Locate the cell with the specified text and output its (x, y) center coordinate. 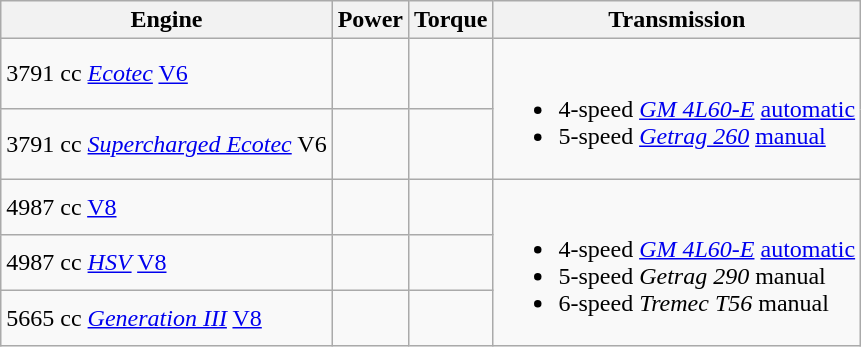
Torque (451, 20)
4-speed GM 4L60-E automatic5-speed Getrag 260 manual (677, 109)
3791 cc Supercharged Ecotec V6 (166, 144)
4-speed GM 4L60-E automatic5-speed Getrag 290 manual6-speed Tremec T56 manual (677, 262)
3791 cc Ecotec V6 (166, 74)
4987 cc HSV V8 (166, 263)
5665 cc Generation III V8 (166, 318)
Power (370, 20)
Engine (166, 20)
4987 cc V8 (166, 207)
Transmission (677, 20)
